For the text-containing cell, return its midpoint in [x, y] coordinate format. 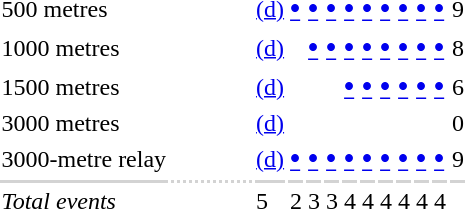
3000-metre relay [84, 159]
1000 metres [84, 48]
3000 metres [84, 123]
1500 metres [84, 87]
